Pinpoint the cell where the given text exists, returning its (X, Y) midpoint coordinate. 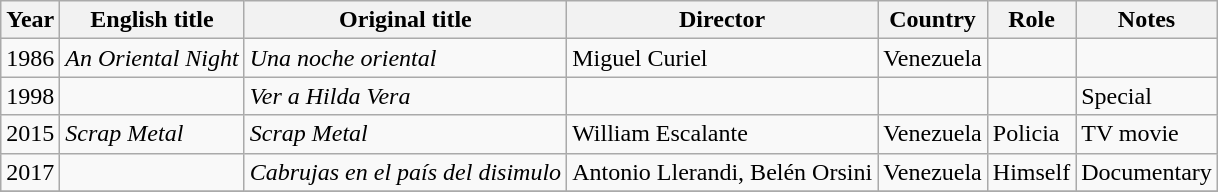
Country (933, 20)
2017 (30, 172)
Year (30, 20)
Original title (405, 20)
An Oriental Night (152, 58)
Una noche oriental (405, 58)
Documentary (1147, 172)
Miguel Curiel (722, 58)
TV movie (1147, 134)
Notes (1147, 20)
Director (722, 20)
Ver a Hilda Vera (405, 96)
William Escalante (722, 134)
Special (1147, 96)
Himself (1031, 172)
2015 (30, 134)
1986 (30, 58)
Cabrujas en el país del disimulo (405, 172)
Antonio Llerandi, Belén Orsini (722, 172)
English title (152, 20)
1998 (30, 96)
Policia (1031, 134)
Role (1031, 20)
